Find where the given text appears and provide that cell's center as (x, y) coordinate. 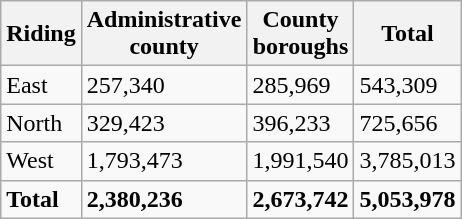
543,309 (408, 85)
396,233 (300, 123)
2,380,236 (164, 199)
725,656 (408, 123)
1,793,473 (164, 161)
Countyboroughs (300, 34)
1,991,540 (300, 161)
East (41, 85)
West (41, 161)
329,423 (164, 123)
Administrativecounty (164, 34)
3,785,013 (408, 161)
Riding (41, 34)
North (41, 123)
257,340 (164, 85)
285,969 (300, 85)
5,053,978 (408, 199)
2,673,742 (300, 199)
